For the text-containing cell, return its midpoint in [X, Y] coordinate format. 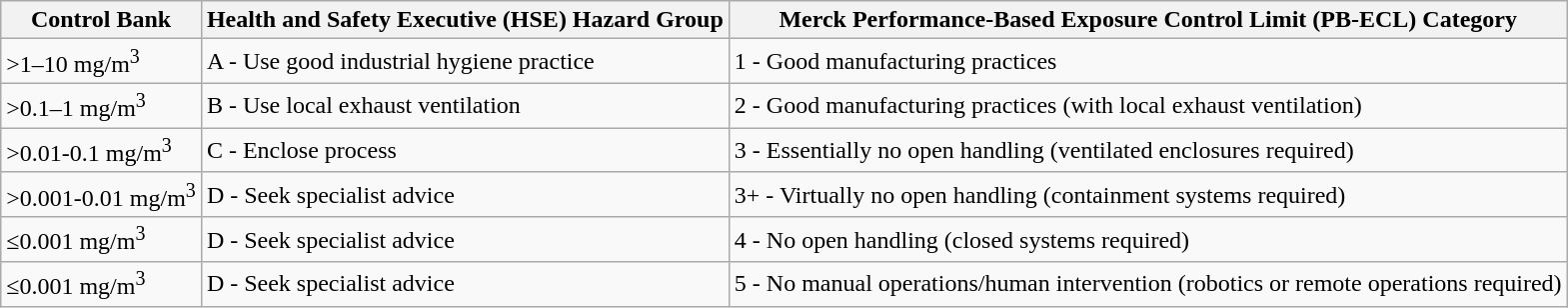
>0.01-0.1 mg/m3 [102, 150]
>1–10 mg/m3 [102, 62]
3+ - Virtually no open handling (containment systems required) [1147, 194]
B - Use local exhaust ventilation [465, 106]
>0.1–1 mg/m3 [102, 106]
Merck Performance-Based Exposure Control Limit (PB-ECL) Category [1147, 20]
Control Bank [102, 20]
>0.001-0.01 mg/m3 [102, 194]
2 - Good manufacturing practices (with local exhaust ventilation) [1147, 106]
C - Enclose process [465, 150]
3 - Essentially no open handling (ventilated enclosures required) [1147, 150]
4 - No open handling (closed systems required) [1147, 240]
Health and Safety Executive (HSE) Hazard Group [465, 20]
5 - No manual operations/human intervention (robotics or remote operations required) [1147, 284]
1 - Good manufacturing practices [1147, 62]
A - Use good industrial hygiene practice [465, 62]
